Extract the [x, y] coordinate from the center of the cell holding the provided text.  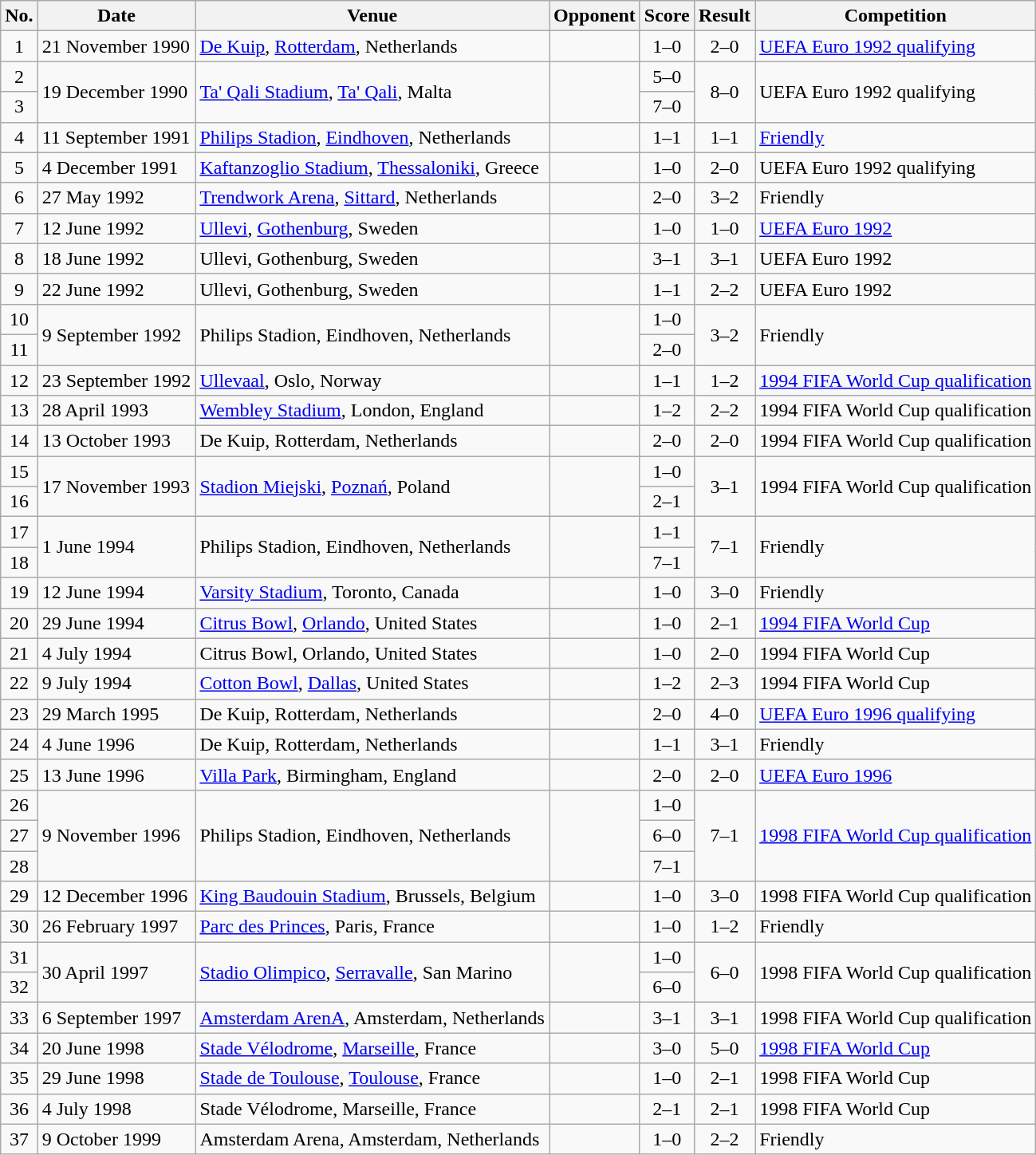
27 May 1992 [116, 198]
29 March 1995 [116, 714]
Venue [372, 16]
18 [19, 562]
29 [19, 897]
No. [19, 16]
UEFA Euro 1996 qualifying [896, 714]
Score [667, 16]
35 [19, 1078]
Wembley Stadium, London, England [372, 411]
9 September 1992 [116, 334]
15 [19, 471]
25 [19, 775]
King Baudouin Stadium, Brussels, Belgium [372, 897]
Ullevaal, Oslo, Norway [372, 380]
Stadio Olimpico, Serravalle, San Marino [372, 972]
Villa Park, Birmingham, England [372, 775]
26 February 1997 [116, 927]
12 [19, 380]
23 September 1992 [116, 380]
22 June 1992 [116, 289]
4 June 1996 [116, 744]
23 [19, 714]
Stadion Miejski, Poznań, Poland [372, 487]
5 [19, 168]
29 June 1994 [116, 623]
6 [19, 198]
Ta' Qali Stadium, Ta' Qali, Malta [372, 92]
30 [19, 927]
2–3 [724, 684]
13 June 1996 [116, 775]
31 [19, 957]
Varsity Stadium, Toronto, Canada [372, 593]
28 [19, 865]
27 [19, 835]
2 [19, 77]
4 July 1998 [116, 1109]
Date [116, 16]
Parc des Princes, Paris, France [372, 927]
21 November 1990 [116, 46]
20 [19, 623]
9 October 1999 [116, 1139]
8–0 [724, 92]
12 June 1994 [116, 593]
24 [19, 744]
20 June 1998 [116, 1048]
Trendwork Arena, Sittard, Netherlands [372, 198]
13 [19, 411]
11 [19, 349]
30 April 1997 [116, 972]
16 [19, 502]
6 September 1997 [116, 1018]
UEFA Euro 1996 [896, 775]
26 [19, 805]
8 [19, 258]
Result [724, 16]
18 June 1992 [116, 258]
1 [19, 46]
34 [19, 1048]
4–0 [724, 714]
12 December 1996 [116, 897]
7 [19, 228]
13 October 1993 [116, 441]
Opponent [594, 16]
37 [19, 1139]
4 December 1991 [116, 168]
9 November 1996 [116, 835]
9 [19, 289]
17 November 1993 [116, 487]
33 [19, 1018]
14 [19, 441]
28 April 1993 [116, 411]
4 July 1994 [116, 653]
32 [19, 987]
21 [19, 653]
12 June 1992 [116, 228]
29 June 1998 [116, 1078]
17 [19, 532]
Competition [896, 16]
3 [19, 107]
19 December 1990 [116, 92]
4 [19, 137]
36 [19, 1109]
Amsterdam ArenA, Amsterdam, Netherlands [372, 1018]
10 [19, 319]
19 [19, 593]
Kaftanzoglio Stadium, Thessaloniki, Greece [372, 168]
11 September 1991 [116, 137]
1 June 1994 [116, 547]
Cotton Bowl, Dallas, United States [372, 684]
9 July 1994 [116, 684]
22 [19, 684]
Amsterdam Arena, Amsterdam, Netherlands [372, 1139]
7–0 [667, 107]
Stade de Toulouse, Toulouse, France [372, 1078]
